Pinpoint the cell where the given text exists, returning its (x, y) midpoint coordinate. 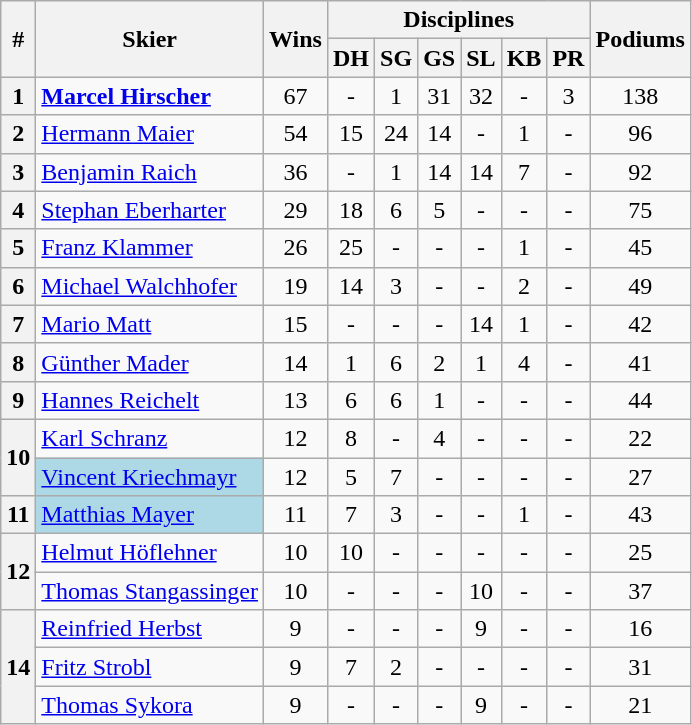
Hannes Reichelt (150, 400)
Thomas Sykora (150, 705)
26 (296, 248)
22 (640, 438)
Reinfried Herbst (150, 629)
21 (640, 705)
SL (481, 58)
36 (296, 172)
43 (640, 515)
Franz Klammer (150, 248)
Hermann Maier (150, 134)
Wins (296, 39)
42 (640, 324)
Karl Schranz (150, 438)
96 (640, 134)
41 (640, 362)
19 (296, 286)
KB (524, 58)
27 (640, 477)
37 (640, 591)
29 (296, 210)
Günther Mader (150, 362)
Mario Matt (150, 324)
49 (640, 286)
Vincent Kriechmayr (150, 477)
45 (640, 248)
Michael Walchhofer (150, 286)
Benjamin Raich (150, 172)
67 (296, 96)
Fritz Strobl (150, 667)
Disciplines (458, 20)
Skier (150, 39)
Thomas Stangassinger (150, 591)
Stephan Eberharter (150, 210)
PR (568, 58)
13 (296, 400)
24 (396, 134)
44 (640, 400)
18 (350, 210)
Marcel Hirscher (150, 96)
# (18, 39)
Podiums (640, 39)
75 (640, 210)
Helmut Höflehner (150, 553)
GS (440, 58)
DH (350, 58)
92 (640, 172)
138 (640, 96)
16 (640, 629)
54 (296, 134)
Matthias Mayer (150, 515)
SG (396, 58)
32 (481, 96)
